Extract the (X, Y) coordinate from the center of the cell holding the provided text.  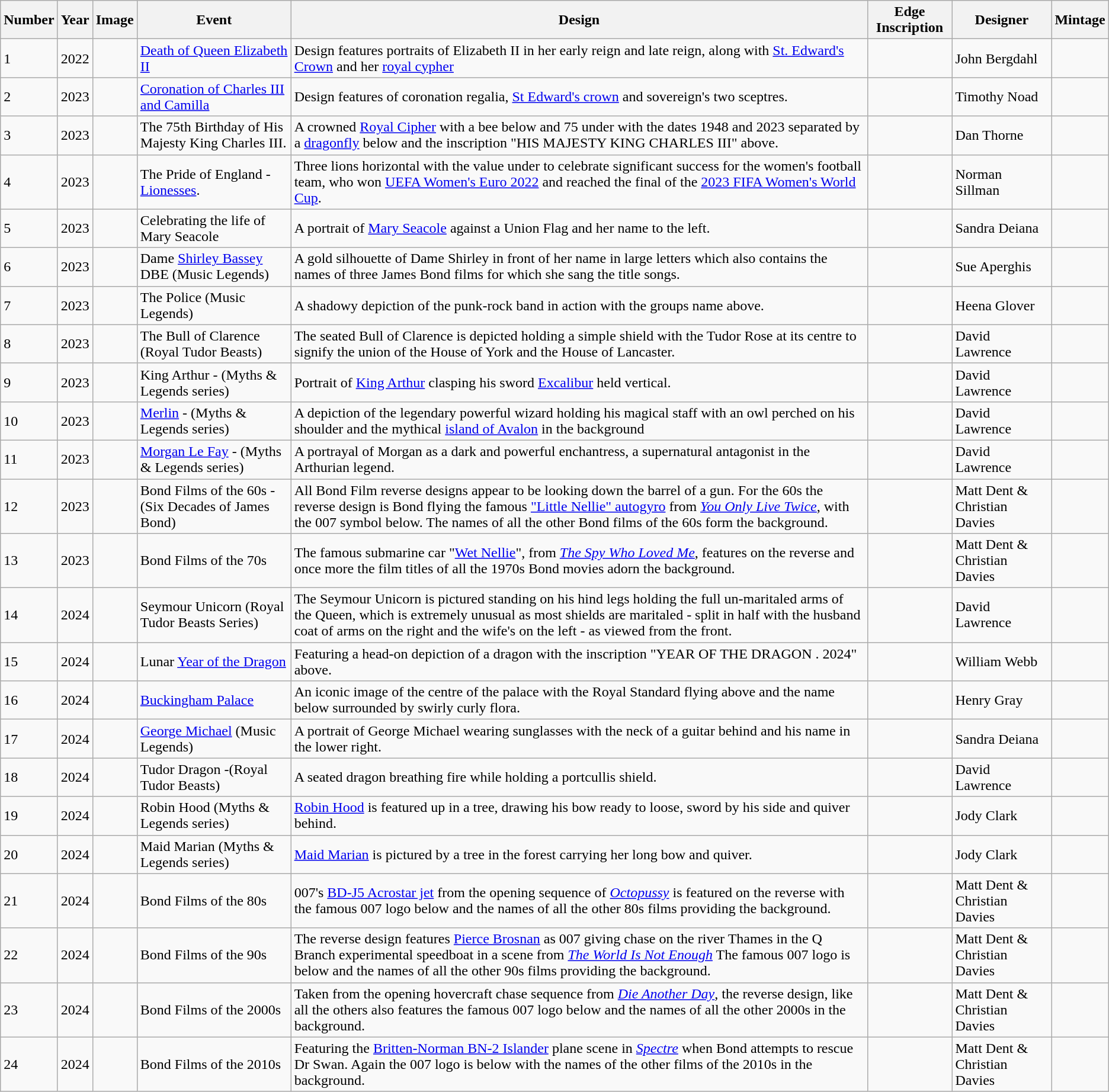
Design (579, 20)
Robin Hood is featured up in a tree, drawing his bow ready to loose, sword by his side and quiver behind. (579, 816)
King Arthur - (Myths & Legends series) (214, 383)
8 (29, 343)
Featuring a head-on depiction of a dragon with the inscription "YEAR OF THE DRAGON . 2024" above. (579, 662)
5 (29, 229)
Portrait of King Arthur clasping his sword Excalibur held vertical. (579, 383)
William Webb (1002, 662)
22 (29, 955)
20 (29, 854)
Celebrating the life of Mary Seacole (214, 229)
Tudor Dragon -(Royal Tudor Beasts) (214, 777)
Image (115, 20)
Bond Films of the 2000s (214, 1010)
The Pride of England - Lionesses. (214, 182)
The 75th Birthday of His Majesty King Charles III. (214, 135)
Dame Shirley Bassey DBE (Music Legends) (214, 266)
Maid Marian is pictured by a tree in the forest carrying her long bow and quiver. (579, 854)
Henry Gray (1002, 700)
Norman Sillman (1002, 182)
A seated dragon breathing fire while holding a portcullis shield. (579, 777)
Morgan Le Fay - (Myths & Legends series) (214, 460)
A portrayal of Morgan as a dark and powerful enchantress, a supernatural antagonist in the Arthurian legend. (579, 460)
Heena Glover (1002, 306)
18 (29, 777)
21 (29, 901)
19 (29, 816)
16 (29, 700)
A shadowy depiction of the punk-rock band in action with the groups name above. (579, 306)
Bond Films of the 70s (214, 561)
Design features of coronation regalia, St Edward's crown and sovereign's two sceptres. (579, 97)
Sue Aperghis (1002, 266)
A portrait of Mary Seacole against a Union Flag and her name to the left. (579, 229)
2022 (75, 58)
9 (29, 383)
Bond Films of the 2010s (214, 1064)
Designer (1002, 20)
Dan Thorne (1002, 135)
Mintage (1080, 20)
24 (29, 1064)
Bond Films of the 80s (214, 901)
George Michael (Music Legends) (214, 739)
10 (29, 420)
Timothy Noad (1002, 97)
An iconic image of the centre of the palace with the Royal Standard flying above and the name below surrounded by swirly curly flora. (579, 700)
2 (29, 97)
Bond Films of the 90s (214, 955)
Bond Films of the 60s - (Six Decades of James Bond) (214, 506)
Year (75, 20)
7 (29, 306)
14 (29, 615)
Event (214, 20)
Lunar Year of the Dragon (214, 662)
Seymour Unicorn (Royal Tudor Beasts Series) (214, 615)
15 (29, 662)
4 (29, 182)
17 (29, 739)
Number (29, 20)
23 (29, 1010)
Edge Inscription (910, 20)
Coronation of Charles III and Camilla (214, 97)
John Bergdahl (1002, 58)
Buckingham Palace (214, 700)
3 (29, 135)
13 (29, 561)
Robin Hood (Myths & Legends series) (214, 816)
6 (29, 266)
The Police (Music Legends) (214, 306)
Death of Queen Elizabeth II (214, 58)
The Bull of Clarence (Royal Tudor Beasts) (214, 343)
12 (29, 506)
1 (29, 58)
A portrait of George Michael wearing sunglasses with the neck of a guitar behind and his name in the lower right. (579, 739)
11 (29, 460)
Design features portraits of Elizabeth II in her early reign and late reign, along with St. Edward's Crown and her royal cypher (579, 58)
Merlin - (Myths & Legends series) (214, 420)
Maid Marian (Myths & Legends series) (214, 854)
